Capture the cell that displays the provided text and extract its (X, Y) central coordinate. 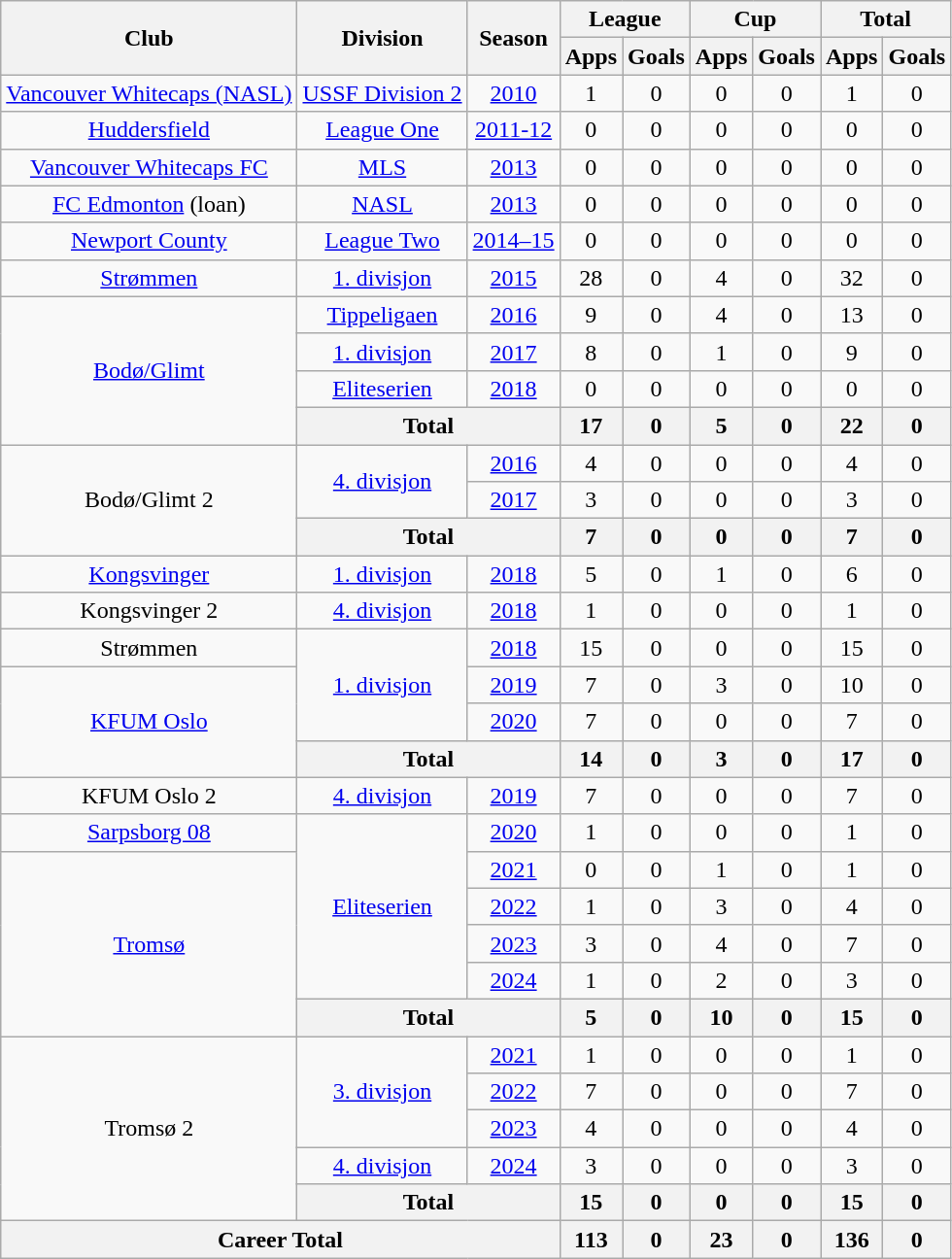
Bodø/Glimt 2 (150, 500)
Kongsvinger 2 (150, 611)
League (625, 19)
League One (383, 130)
Newport County (150, 241)
13 (851, 315)
Tippeligaen (383, 315)
2011-12 (513, 130)
Bodø/Glimt (150, 370)
6 (851, 574)
23 (721, 1240)
Vancouver Whitecaps (NASL) (150, 93)
2010 (513, 93)
League Two (383, 241)
Vancouver Whitecaps FC (150, 167)
22 (851, 425)
Huddersfield (150, 130)
MLS (383, 167)
Division (383, 38)
2014–15 (513, 241)
USSF Division 2 (383, 93)
Tromsø 2 (150, 1128)
Career Total (280, 1240)
2 (721, 980)
FC Edmonton (loan) (150, 204)
Club (150, 38)
8 (591, 352)
KFUM Oslo (150, 722)
3. divisjon (383, 1091)
Sarpsborg 08 (150, 833)
Season (513, 38)
KFUM Oslo 2 (150, 796)
NASL (383, 204)
Cup (755, 19)
Tromsø (150, 943)
28 (591, 278)
136 (851, 1240)
113 (591, 1240)
32 (851, 278)
14 (591, 759)
2015 (513, 278)
Kongsvinger (150, 574)
